Detect which cell encompasses the target text, then output its [x, y] center coordinate. 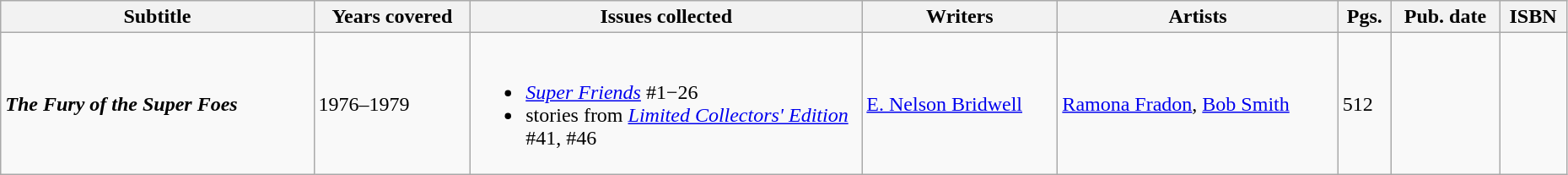
512 [1365, 103]
Issues collected [666, 17]
E. Nelson Bridwell [960, 103]
Ramona Fradon, Bob Smith [1198, 103]
Writers [960, 17]
Pgs. [1365, 17]
Super Friends #1−26stories from Limited Collectors' Edition #41, #46 [666, 103]
Artists [1198, 17]
Pub. date [1446, 17]
ISBN [1533, 17]
Subtitle [157, 17]
The Fury of the Super Foes [157, 103]
1976–1979 [392, 103]
Years covered [392, 17]
